Search for the cell housing the specified text and yield its (x, y) center coordinate. 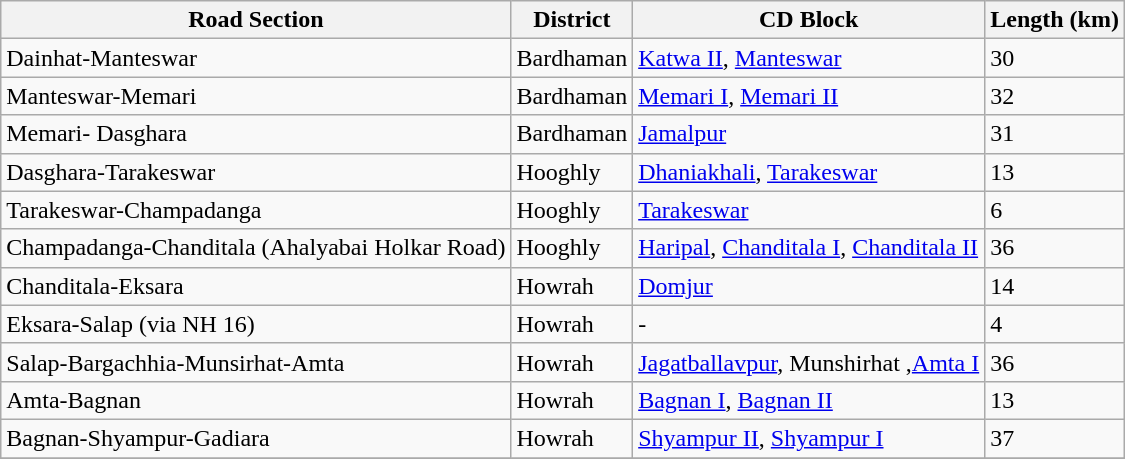
30 (1055, 58)
14 (1055, 286)
Chanditala-Eksara (256, 286)
Haripal, Chanditala I, Chanditala II (809, 248)
District (572, 20)
32 (1055, 96)
Memari- Dasghara (256, 134)
Road Section (256, 20)
Amta-Bagnan (256, 400)
CD Block (809, 20)
Bagnan I, Bagnan II (809, 400)
6 (1055, 210)
Domjur (809, 286)
Salap-Bargachhia-Munsirhat-Amta (256, 362)
Dasghara-Tarakeswar (256, 172)
Length (km) (1055, 20)
4 (1055, 324)
Dhaniakhali, Tarakeswar (809, 172)
- (809, 324)
Eksara-Salap (via NH 16) (256, 324)
Jagatballavpur, Munshirhat ,Amta I (809, 362)
Dainhat-Manteswar (256, 58)
Shyampur II, Shyampur I (809, 438)
Champadanga-Chanditala (Ahalyabai Holkar Road) (256, 248)
Katwa II, Manteswar (809, 58)
Manteswar-Memari (256, 96)
Jamalpur (809, 134)
Tarakeswar (809, 210)
Memari I, Memari II (809, 96)
31 (1055, 134)
Bagnan-Shyampur-Gadiara (256, 438)
37 (1055, 438)
Tarakeswar-Champadanga (256, 210)
